Extract the (X, Y) coordinate from the center of the cell holding the provided text.  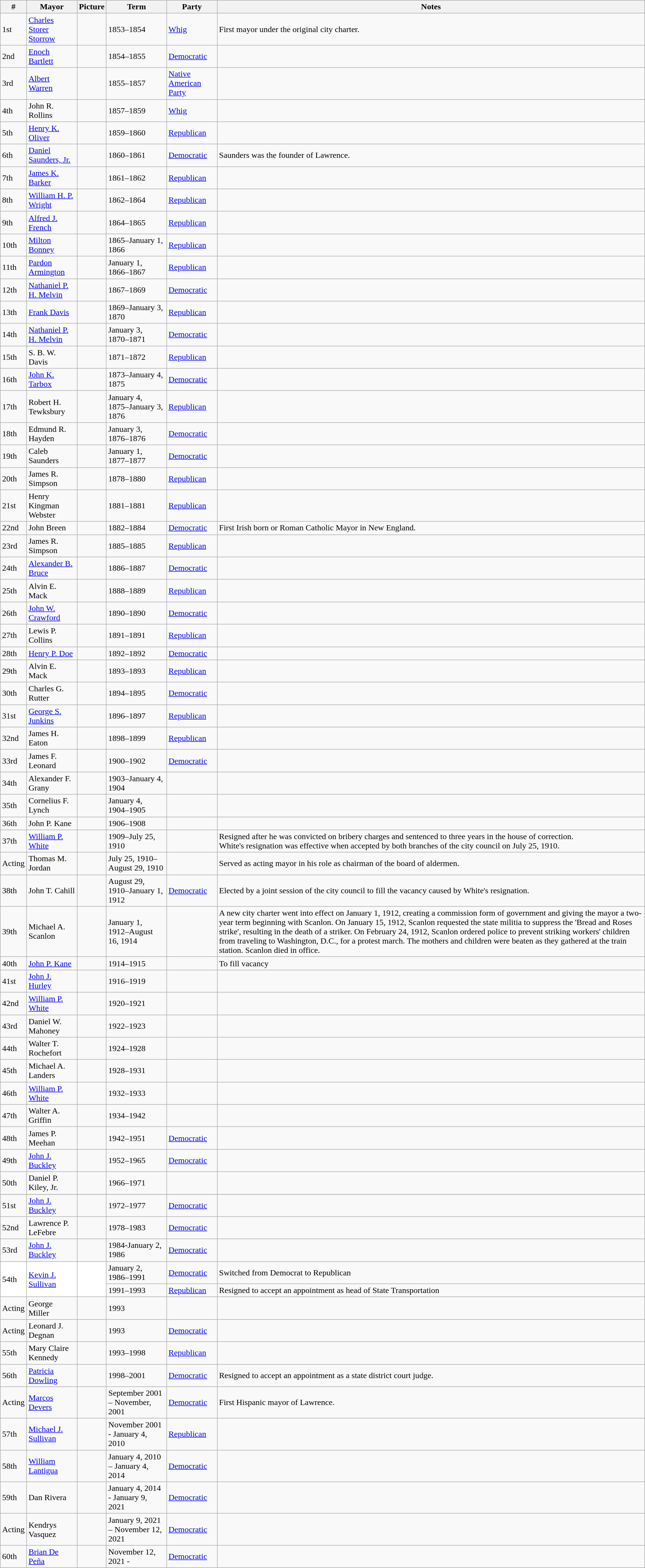
Elected by a joint session of the city council to fill the vacancy caused by White's resignation. (431, 890)
40th (13, 963)
John R. Rollins (52, 110)
28th (13, 653)
7th (13, 178)
37th (13, 841)
1906–1908 (136, 823)
29th (13, 671)
13th (13, 312)
14th (13, 335)
Thomas M. Jordan (52, 864)
1932–1933 (136, 1093)
6th (13, 155)
November 12, 2021 - (136, 1556)
1881–1881 (136, 506)
William Lantigua (52, 1466)
19th (13, 456)
35th (13, 806)
Term (136, 7)
59th (13, 1498)
James F. Leonard (52, 761)
William H. P. Wright (52, 200)
Resigned to accept an appointment as head of State Transportation (431, 1290)
Dan Rivera (52, 1498)
Resigned to accept an appointment as a state district court judge. (431, 1375)
1853–1854 (136, 29)
Frank Davis (52, 312)
1898–1899 (136, 738)
1878–1880 (136, 478)
3rd (13, 83)
33rd (13, 761)
18th (13, 434)
45th (13, 1071)
Party (192, 7)
1861–1862 (136, 178)
38th (13, 890)
January 3, 1870–1871 (136, 335)
1859–1860 (136, 133)
First Irish born or Roman Catholic Mayor in New England. (431, 528)
Notes (431, 7)
January 4, 2014 - January 9, 2021 (136, 1498)
1894–1895 (136, 693)
1888–1889 (136, 591)
Cornelius F. Lynch (52, 806)
January 4, 2010 – January 4, 2014 (136, 1466)
1867–1869 (136, 289)
50th (13, 1183)
1869–January 3, 1870 (136, 312)
48th (13, 1138)
Walter T. Rochefort (52, 1048)
Native American Party (192, 83)
41st (13, 981)
1934–1942 (136, 1116)
James K. Barker (52, 178)
49th (13, 1161)
Michael A. Scanlon (52, 931)
16th (13, 380)
John K. Tarbox (52, 380)
1871–1872 (136, 357)
1st (13, 29)
Alfred J. French (52, 223)
Lewis P. Collins (52, 635)
1864–1865 (136, 223)
Edmund R. Hayden (52, 434)
1893–1893 (136, 671)
Mary Claire Kennedy (52, 1353)
Caleb Saunders (52, 456)
November 2001 - January 4, 2010 (136, 1434)
8th (13, 200)
43rd (13, 1026)
1909–July 25, 1910 (136, 841)
1928–1931 (136, 1071)
34th (13, 783)
Alexander F. Grany (52, 783)
1885–1885 (136, 546)
52nd (13, 1228)
Michael A. Landers (52, 1071)
S. B. W. Davis (52, 357)
55th (13, 1353)
15th (13, 357)
Kendrys Vasquez (52, 1529)
James P. Meehan (52, 1138)
25th (13, 591)
1865–January 1, 1866 (136, 245)
57th (13, 1434)
44th (13, 1048)
1855–1857 (136, 83)
James H. Eaton (52, 738)
Henry Kingman Webster (52, 506)
56th (13, 1375)
January 9, 2021 – November 12, 2021 (136, 1529)
1891–1891 (136, 635)
58th (13, 1466)
24th (13, 568)
9th (13, 223)
1998–2001 (136, 1375)
Charles Storer Storrow (52, 29)
January 3, 1876–1876 (136, 434)
Albert Warren (52, 83)
Alexander B. Bruce (52, 568)
1903–January 4, 1904 (136, 783)
Marcos Devers (52, 1403)
Served as acting mayor in his role as chairman of the board of aldermen. (431, 864)
1978–1983 (136, 1228)
Henry P. Doe (52, 653)
To fill vacancy (431, 963)
32nd (13, 738)
1966–1971 (136, 1183)
Switched from Democrat to Republican (431, 1272)
July 25, 1910–August 29, 1910 (136, 864)
11th (13, 267)
1942–1951 (136, 1138)
Pardon Armington (52, 267)
1900–1902 (136, 761)
Picture (92, 7)
22nd (13, 528)
August 29, 1910–January 1, 1912 (136, 890)
54th (13, 1279)
1972–1977 (136, 1205)
January 1, 1912–August 16, 1914 (136, 931)
Henry K. Oliver (52, 133)
1890–1890 (136, 613)
47th (13, 1116)
36th (13, 823)
1924–1928 (136, 1048)
January 4, 1875–January 3, 1876 (136, 407)
20th (13, 478)
10th (13, 245)
23rd (13, 546)
26th (13, 613)
1952–1965 (136, 1161)
Patricia Dowling (52, 1375)
27th (13, 635)
5th (13, 133)
John J. Hurley (52, 981)
1916–1919 (136, 981)
1882–1884 (136, 528)
1892–1892 (136, 653)
John W. Crawford (52, 613)
George Miller (52, 1308)
46th (13, 1093)
Daniel W. Mahoney (52, 1026)
1862–1864 (136, 200)
42nd (13, 1004)
# (13, 7)
1860–1861 (136, 155)
January 4, 1904–1905 (136, 806)
Daniel P. Kiley, Jr. (52, 1183)
John T. Cahill (52, 890)
January 1, 1866–1867 (136, 267)
Charles G. Rutter (52, 693)
1873–January 4, 1875 (136, 380)
31st (13, 716)
1991–1993 (136, 1290)
First mayor under the original city charter. (431, 29)
1984-January 2, 1986 (136, 1250)
2nd (13, 57)
4th (13, 110)
George S. Junkins (52, 716)
Daniel Saunders, Jr. (52, 155)
Enoch Bartlett (52, 57)
51st (13, 1205)
53rd (13, 1250)
1886–1887 (136, 568)
September 2001 – November, 2001 (136, 1403)
1920–1921 (136, 1004)
1857–1859 (136, 110)
39th (13, 931)
January 1, 1877–1877 (136, 456)
January 2, 1986–1991 (136, 1272)
1914–1915 (136, 963)
1854–1855 (136, 57)
60th (13, 1556)
21st (13, 506)
Michael J. Sullivan (52, 1434)
Robert H. Tewksbury (52, 407)
30th (13, 693)
Walter A. Griffin (52, 1116)
Milton Bonney (52, 245)
Lawrence P. LeFebre (52, 1228)
1993–1998 (136, 1353)
Saunders was the founder of Lawrence. (431, 155)
1896–1897 (136, 716)
Kevin J. Sullivan (52, 1279)
First Hispanic mayor of Lawrence. (431, 1403)
12th (13, 289)
1922–1923 (136, 1026)
Brian De Peña (52, 1556)
John Breen (52, 528)
17th (13, 407)
Leonard J. Degnan (52, 1330)
Mayor (52, 7)
